Search for the cell housing the specified text and yield its (X, Y) center coordinate. 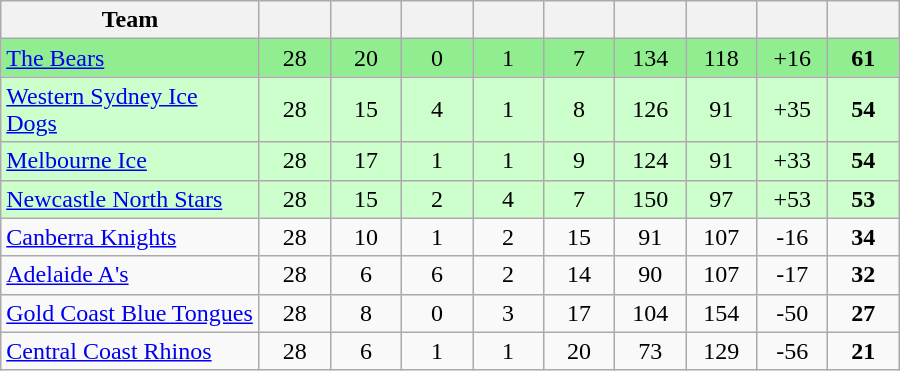
Newcastle North Stars (130, 199)
27 (864, 313)
-17 (792, 275)
104 (650, 313)
Adelaide A's (130, 275)
14 (580, 275)
150 (650, 199)
134 (650, 58)
53 (864, 199)
126 (650, 110)
Melbourne Ice (130, 161)
34 (864, 237)
Western Sydney Ice Dogs (130, 110)
61 (864, 58)
97 (722, 199)
-16 (792, 237)
118 (722, 58)
10 (366, 237)
Team (130, 20)
3 (508, 313)
154 (722, 313)
The Bears (130, 58)
90 (650, 275)
+53 (792, 199)
Gold Coast Blue Tongues (130, 313)
9 (580, 161)
+16 (792, 58)
Central Coast Rhinos (130, 351)
-50 (792, 313)
32 (864, 275)
-56 (792, 351)
Canberra Knights (130, 237)
21 (864, 351)
73 (650, 351)
+33 (792, 161)
129 (722, 351)
124 (650, 161)
+35 (792, 110)
